Capture the cell that displays the provided text and extract its (x, y) central coordinate. 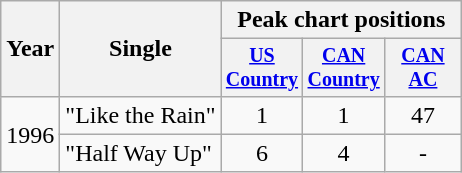
6 (262, 153)
"Half Way Up" (140, 153)
CAN AC (422, 68)
- (422, 153)
Year (30, 49)
CAN Country (344, 68)
US Country (262, 68)
1996 (30, 134)
Single (140, 49)
47 (422, 115)
4 (344, 153)
Peak chart positions (341, 20)
"Like the Rain" (140, 115)
